Search for the cell housing the specified text and yield its (x, y) center coordinate. 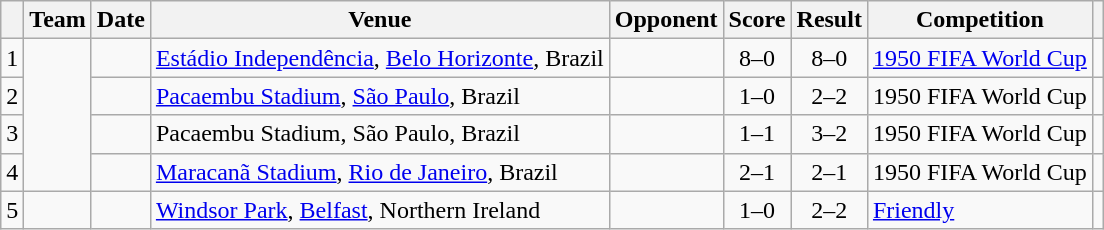
Estádio Independência, Belo Horizonte, Brazil (380, 58)
3–2 (829, 134)
Opponent (666, 20)
Maracanã Stadium, Rio de Janeiro, Brazil (380, 172)
Friendly (980, 210)
Result (829, 20)
Venue (380, 20)
1–1 (757, 134)
Windsor Park, Belfast, Northern Ireland (380, 210)
4 (12, 172)
3 (12, 134)
5 (12, 210)
2 (12, 96)
Date (120, 20)
1 (12, 58)
Competition (980, 20)
Score (757, 20)
Team (58, 20)
